Extract the [X, Y] coordinate from the center of the cell holding the provided text.  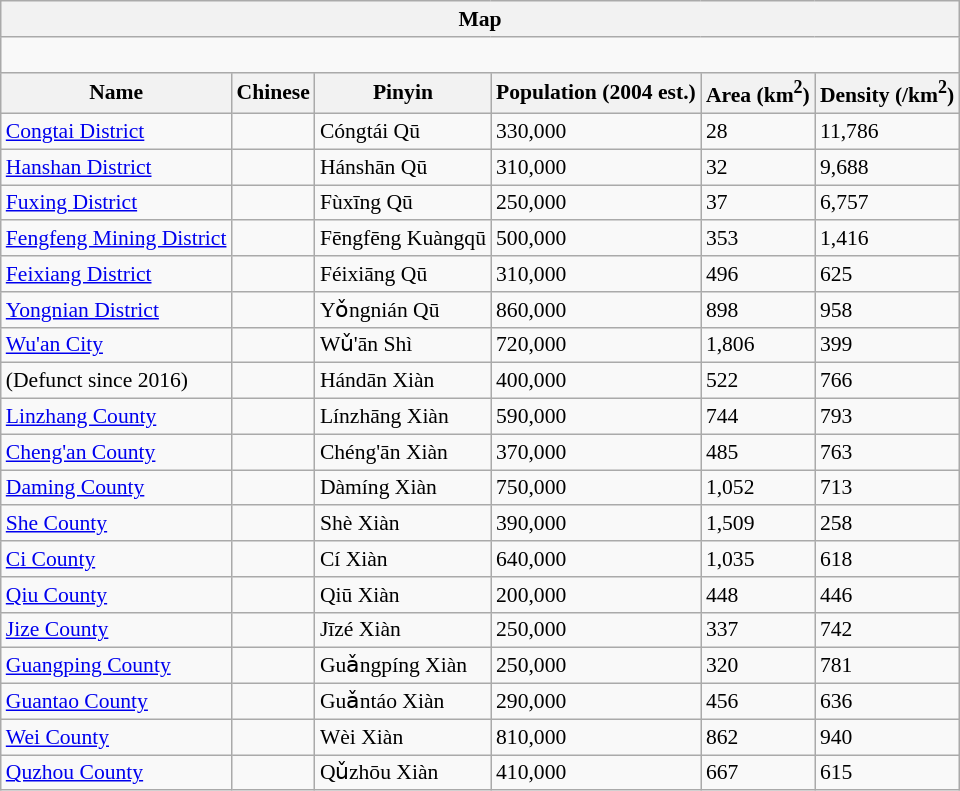
Hándān Xiàn [403, 381]
766 [887, 381]
200,000 [596, 595]
667 [758, 773]
744 [758, 417]
Wǔ'ān Shì [403, 345]
940 [887, 737]
6,757 [887, 203]
Qiu County [116, 595]
Yongnian District [116, 310]
Qǔzhōu Xiàn [403, 773]
Fùxīng Qū [403, 203]
Population (2004 est.) [596, 92]
Map [480, 19]
Cóngtái Qū [403, 132]
446 [887, 595]
713 [887, 488]
Daming County [116, 488]
400,000 [596, 381]
Chéng'ān Xiàn [403, 452]
898 [758, 310]
860,000 [596, 310]
496 [758, 274]
Wèi Xiàn [403, 737]
32 [758, 167]
640,000 [596, 559]
Guantao County [116, 702]
Fēngfēng Kuàngqū [403, 239]
522 [758, 381]
Guangping County [116, 666]
Fuxing District [116, 203]
485 [758, 452]
750,000 [596, 488]
1,806 [758, 345]
11,786 [887, 132]
Linzhang County [116, 417]
Name [116, 92]
370,000 [596, 452]
Fengfeng Mining District [116, 239]
Area (km2) [758, 92]
330,000 [596, 132]
Wei County [116, 737]
Qiū Xiàn [403, 595]
353 [758, 239]
Hanshan District [116, 167]
390,000 [596, 524]
Density (/km2) [887, 92]
Dàmíng Xiàn [403, 488]
337 [758, 630]
590,000 [596, 417]
763 [887, 452]
Chinese [274, 92]
Guǎngpíng Xiàn [403, 666]
810,000 [596, 737]
Hánshān Qū [403, 167]
781 [887, 666]
Cheng'an County [116, 452]
Cí Xiàn [403, 559]
448 [758, 595]
9,688 [887, 167]
Pinyin [403, 92]
Jīzé Xiàn [403, 630]
290,000 [596, 702]
Línzhāng Xiàn [403, 417]
Wu'an City [116, 345]
456 [758, 702]
Yǒngnián Qū [403, 310]
636 [887, 702]
320 [758, 666]
Feixiang District [116, 274]
1,416 [887, 239]
625 [887, 274]
618 [887, 559]
399 [887, 345]
720,000 [596, 345]
Guǎntáo Xiàn [403, 702]
1,509 [758, 524]
1,052 [758, 488]
Shè Xiàn [403, 524]
Quzhou County [116, 773]
258 [887, 524]
1,035 [758, 559]
Jize County [116, 630]
500,000 [596, 239]
862 [758, 737]
28 [758, 132]
742 [887, 630]
615 [887, 773]
793 [887, 417]
Féixiāng Qū [403, 274]
Congtai District [116, 132]
958 [887, 310]
37 [758, 203]
Ci County [116, 559]
410,000 [596, 773]
She County [116, 524]
(Defunct since 2016) [116, 381]
